Detect which cell encompasses the target text, then output its [x, y] center coordinate. 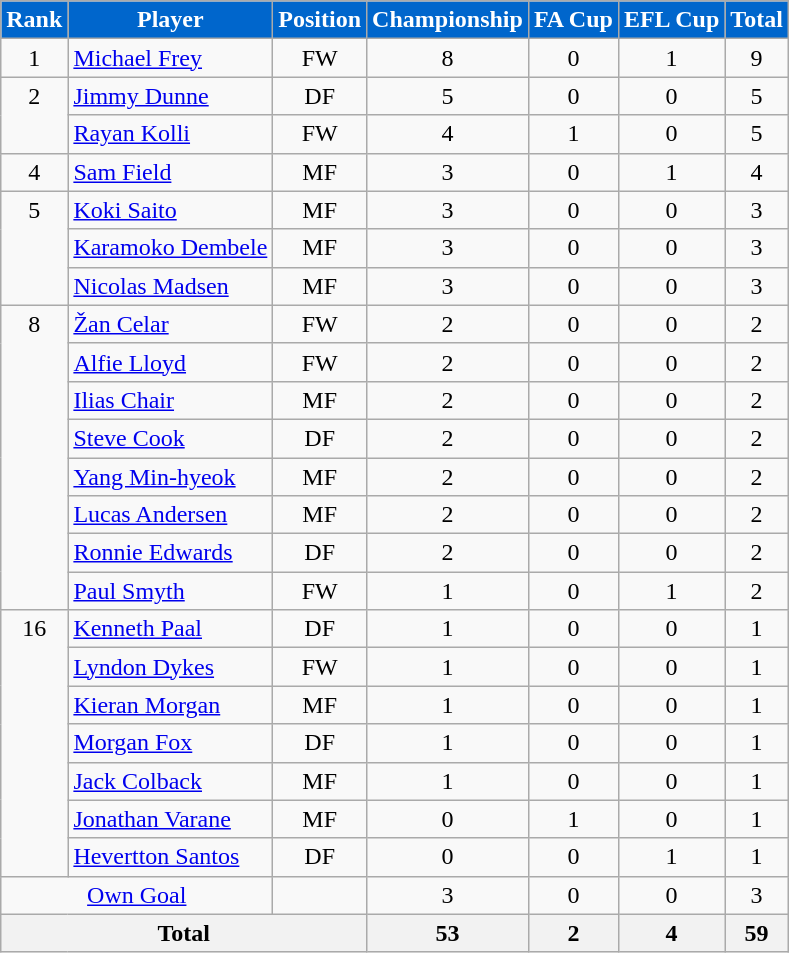
Ronnie Edwards [170, 553]
Alfie Lloyd [170, 362]
Jimmy Dunne [170, 96]
Lyndon Dykes [170, 667]
Jonathan Varane [170, 819]
FA Cup [573, 20]
Rank [34, 20]
Nicolas Madsen [170, 286]
59 [757, 933]
Rayan Kolli [170, 134]
Kieran Morgan [170, 705]
Player [170, 20]
Koki Saito [170, 210]
Morgan Fox [170, 743]
Position [320, 20]
9 [757, 58]
Kenneth Paal [170, 629]
Sam Field [170, 172]
Paul Smyth [170, 591]
Championship [448, 20]
Lucas Andersen [170, 515]
Own Goal [137, 895]
53 [448, 933]
Karamoko Dembele [170, 248]
Ilias Chair [170, 400]
Žan Celar [170, 324]
EFL Cup [671, 20]
Yang Min-hyeok [170, 477]
Hevertton Santos [170, 857]
Steve Cook [170, 438]
16 [34, 743]
Michael Frey [170, 58]
Jack Colback [170, 781]
